Return [x, y] of the center of cell containing provided text 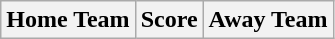
Score [169, 20]
Home Team [68, 20]
Away Team [268, 20]
